Find where the given text appears and provide that cell's center as (X, Y) coordinate. 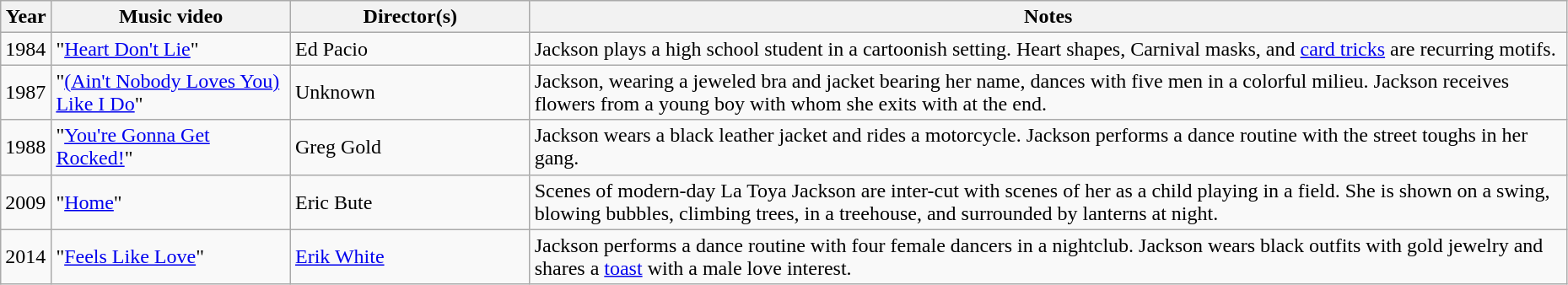
Greg Gold (410, 147)
Jackson wears a black leather jacket and rides a motorcycle. Jackson performs a dance routine with the street toughs in her gang. (1048, 147)
"Feels Like Love" (171, 256)
Eric Bute (410, 202)
Director(s) (410, 17)
"You're Gonna Get Rocked!" (171, 147)
"(Ain't Nobody Loves You) Like I Do" (171, 93)
Ed Pacio (410, 49)
Notes (1048, 17)
Jackson plays a high school student in a cartoonish setting. Heart shapes, Carnival masks, and card tricks are recurring motifs. (1048, 49)
1987 (26, 93)
Music video (171, 17)
1988 (26, 147)
"Heart Don't Lie" (171, 49)
2009 (26, 202)
Erik White (410, 256)
1984 (26, 49)
"Home" (171, 202)
Year (26, 17)
Unknown (410, 93)
2014 (26, 256)
